Scan for the cell matching the given text and deliver its (X, Y) coordinate at center. 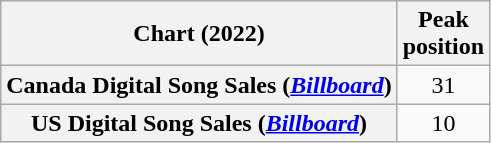
Canada Digital Song Sales (Billboard) (199, 85)
10 (443, 123)
31 (443, 85)
Chart (2022) (199, 34)
Peakposition (443, 34)
US Digital Song Sales (Billboard) (199, 123)
